Return the (X, Y) coordinate for the center point of the cell that contains the specified text.  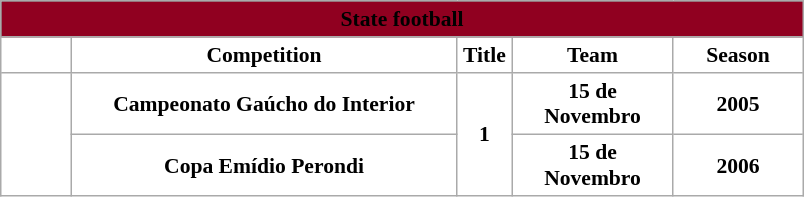
Campeonato Gaúcho do Interior (264, 104)
Copa Emídio Perondi (264, 166)
2006 (738, 166)
2005 (738, 104)
Competition (264, 55)
1 (485, 134)
State football (402, 19)
Team (592, 55)
Title (485, 55)
Season (738, 55)
